Return [X, Y] of the center of cell containing provided text 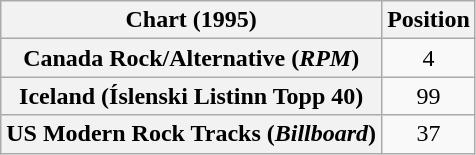
4 [429, 58]
Canada Rock/Alternative (RPM) [192, 58]
37 [429, 134]
Position [429, 20]
Iceland (Íslenski Listinn Topp 40) [192, 96]
Chart (1995) [192, 20]
US Modern Rock Tracks (Billboard) [192, 134]
99 [429, 96]
